Search for the cell housing the specified text and yield its (X, Y) center coordinate. 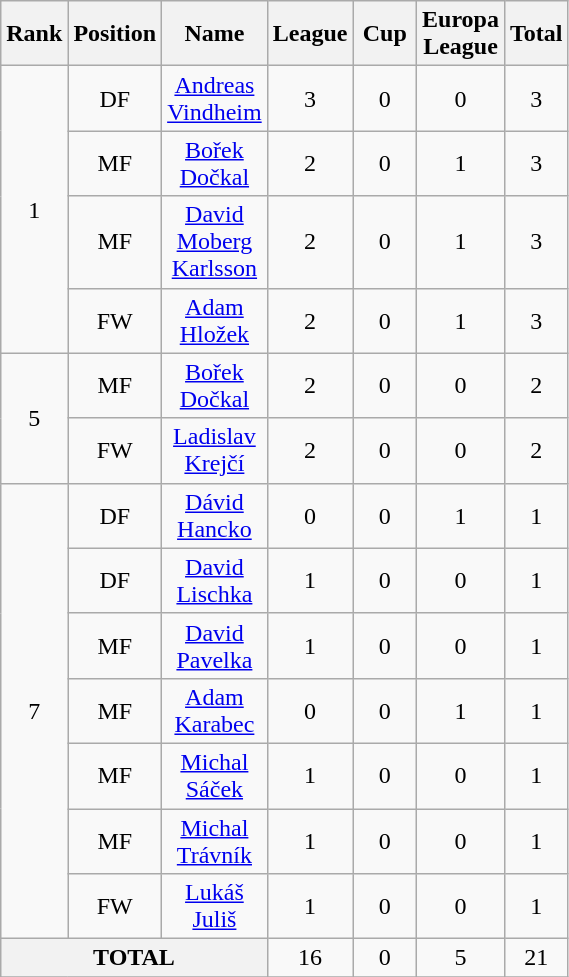
Cup (385, 34)
Europa League (461, 34)
League (310, 34)
Michal Sáček (215, 776)
Adam Hložek (215, 320)
David Pavelka (215, 646)
7 (34, 710)
Andreas Vindheim (215, 98)
David Lischka (215, 580)
Name (215, 34)
Ladislav Krejčí (215, 450)
Dávid Hancko (215, 516)
TOTAL (134, 958)
21 (536, 958)
16 (310, 958)
Adam Karabec (215, 710)
David Moberg Karlsson (215, 242)
Michal Trávník (215, 840)
Lukáš Juliš (215, 906)
Total (536, 34)
Position (115, 34)
Rank (34, 34)
